Extract the (X, Y) coordinate from the center of the cell holding the provided text.  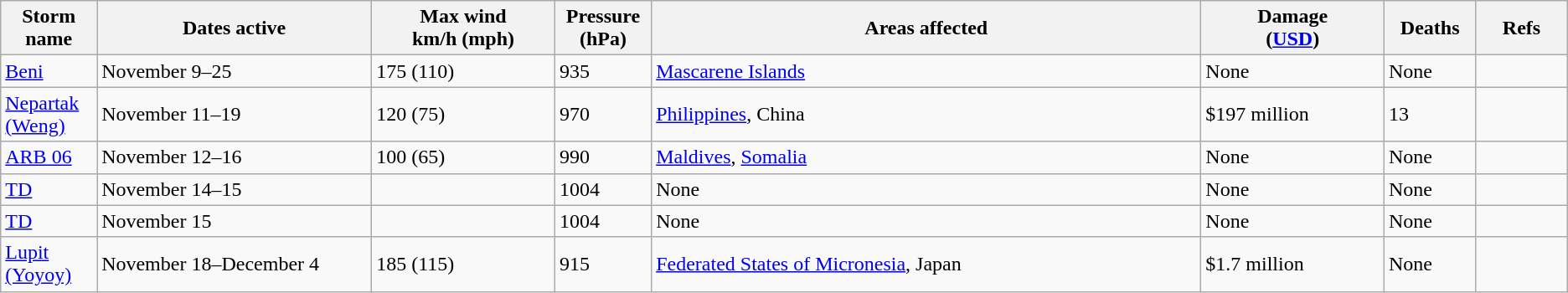
Storm name (49, 28)
185 (115) (464, 265)
100 (65) (464, 157)
Beni (49, 71)
Federated States of Micronesia, Japan (926, 265)
November 9–25 (235, 71)
970 (603, 114)
Nepartak (Weng) (49, 114)
915 (603, 265)
November 15 (235, 221)
Philippines, China (926, 114)
175 (110) (464, 71)
13 (1429, 114)
Pressure(hPa) (603, 28)
935 (603, 71)
November 18–December 4 (235, 265)
Mascarene Islands (926, 71)
Deaths (1429, 28)
Max windkm/h (mph) (464, 28)
Damage(USD) (1293, 28)
Areas affected (926, 28)
November 12–16 (235, 157)
120 (75) (464, 114)
November 14–15 (235, 189)
$1.7 million (1293, 265)
Lupit (Yoyoy) (49, 265)
Dates active (235, 28)
$197 million (1293, 114)
ARB 06 (49, 157)
Maldives, Somalia (926, 157)
November 11–19 (235, 114)
990 (603, 157)
Refs (1521, 28)
